Search for the cell housing the specified text and yield its (X, Y) center coordinate. 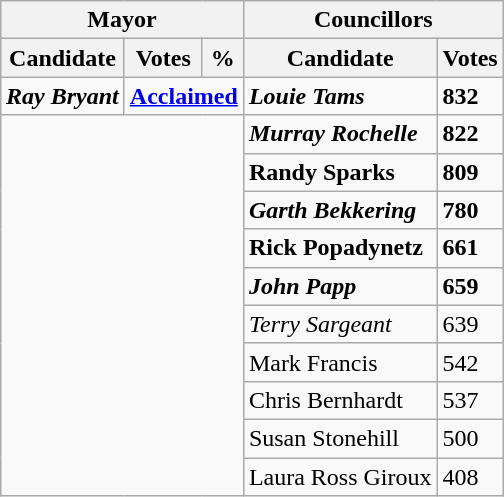
Louie Tams (340, 96)
John Papp (340, 286)
Mayor (122, 20)
Susan Stonehill (340, 438)
809 (470, 172)
661 (470, 248)
Garth Bekkering (340, 210)
408 (470, 477)
Acclaimed (184, 96)
537 (470, 400)
Randy Sparks (340, 172)
Chris Bernhardt (340, 400)
500 (470, 438)
Rick Popadynetz (340, 248)
Councillors (373, 20)
639 (470, 324)
% (222, 58)
Mark Francis (340, 362)
542 (470, 362)
Laura Ross Giroux (340, 477)
780 (470, 210)
659 (470, 286)
Terry Sargeant (340, 324)
Ray Bryant (63, 96)
832 (470, 96)
Murray Rochelle (340, 134)
822 (470, 134)
